Determine the (x, y) coordinate at the center of the cell enclosing the given text.  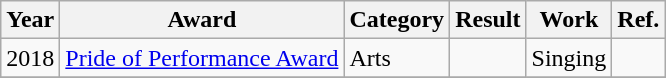
Result (488, 20)
Singing (569, 58)
Work (569, 20)
Award (202, 20)
2018 (30, 58)
Category (397, 20)
Arts (397, 58)
Year (30, 20)
Ref. (638, 20)
Pride of Performance Award (202, 58)
